Return (x, y) of the center of cell containing provided text 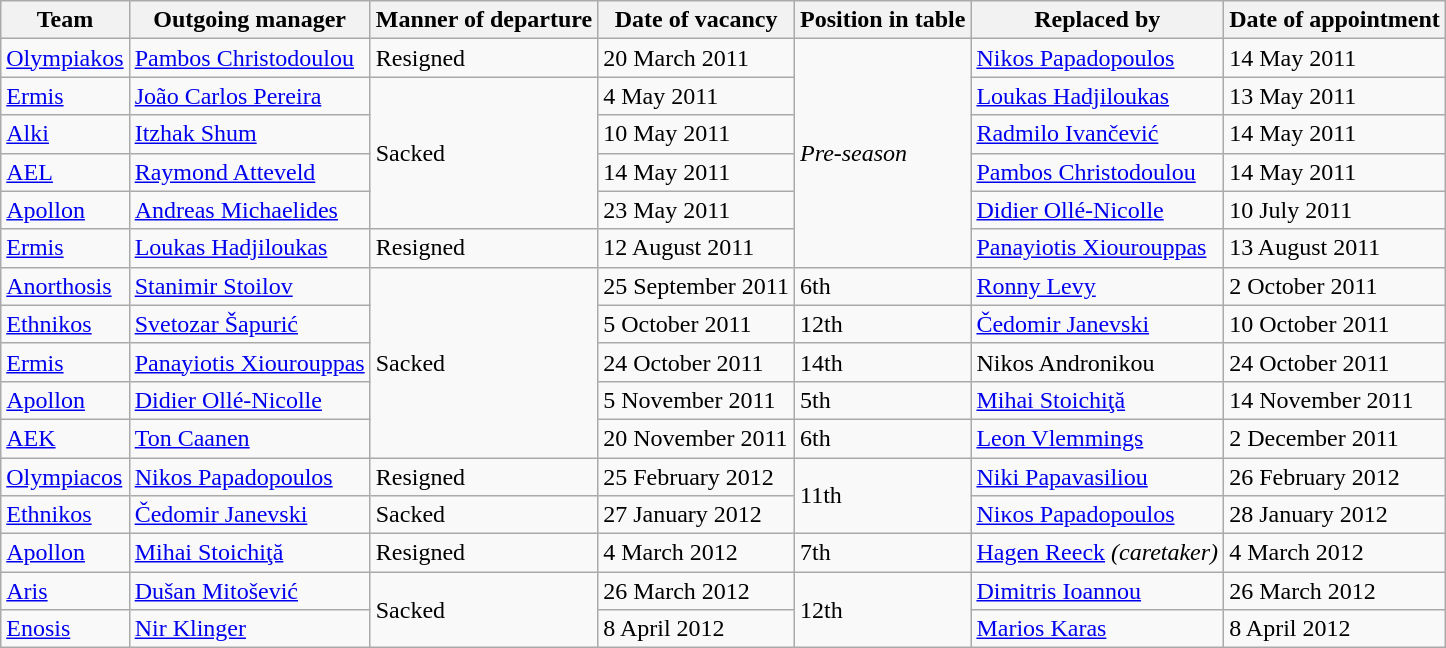
Nikos Andronikou (1098, 362)
Dušan Mitošević (250, 591)
Andreas Michaelides (250, 210)
7th (882, 553)
Olympiacos (65, 477)
João Carlos Pereira (250, 96)
10 May 2011 (696, 134)
28 January 2012 (1335, 515)
Itzhak Shum (250, 134)
Alki (65, 134)
5 October 2011 (696, 324)
2 October 2011 (1335, 286)
Pre-season (882, 153)
Radmilo Ivančević (1098, 134)
27 January 2012 (696, 515)
10 July 2011 (1335, 210)
4 May 2011 (696, 96)
23 May 2011 (696, 210)
AEL (65, 172)
Raymond Atteveld (250, 172)
2 December 2011 (1335, 438)
5 November 2011 (696, 400)
Ronny Levy (1098, 286)
Niκos Papadopoulos (1098, 515)
13 August 2011 (1335, 248)
20 March 2011 (696, 58)
Date of appointment (1335, 20)
5th (882, 400)
13 May 2011 (1335, 96)
Niki Papavasiliou (1098, 477)
25 February 2012 (696, 477)
Ton Caanen (250, 438)
Nir Klinger (250, 629)
Replaced by (1098, 20)
26 February 2012 (1335, 477)
12 August 2011 (696, 248)
Hagen Reeck (caretaker) (1098, 553)
11th (882, 496)
Dimitris Ioannou (1098, 591)
Svetozar Šapurić (250, 324)
AEK (65, 438)
14th (882, 362)
Enosis (65, 629)
25 September 2011 (696, 286)
Stanimir Stoilov (250, 286)
Aris (65, 591)
Outgoing manager (250, 20)
Leon Vlemmings (1098, 438)
20 November 2011 (696, 438)
Marios Karas (1098, 629)
Olympiakos (65, 58)
Manner of departure (484, 20)
Position in table (882, 20)
Date of vacancy (696, 20)
14 November 2011 (1335, 400)
Team (65, 20)
Anorthosis (65, 286)
10 October 2011 (1335, 324)
